Provide the [x, y] coordinate of the cell's center where the given text is located.  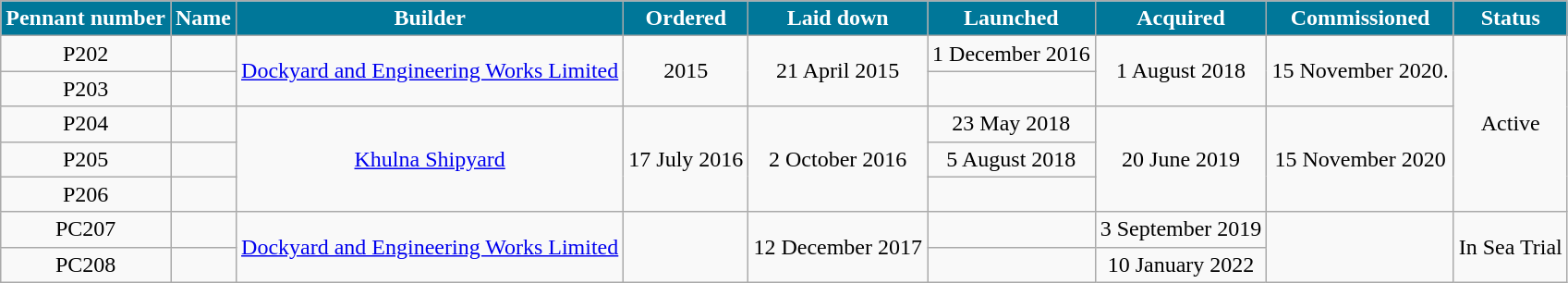
Ordered [686, 18]
Commissioned [1360, 18]
P204 [86, 124]
Active [1510, 124]
P205 [86, 159]
17 July 2016 [686, 159]
P202 [86, 54]
Khulna Shipyard [431, 159]
PC208 [86, 265]
P206 [86, 194]
Status [1510, 18]
15 November 2020. [1360, 71]
3 September 2019 [1181, 229]
2 October 2016 [838, 159]
In Sea Trial [1510, 247]
15 November 2020 [1360, 159]
10 January 2022 [1181, 265]
12 December 2017 [838, 247]
5 August 2018 [1012, 159]
Acquired [1181, 18]
21 April 2015 [838, 71]
Laid down [838, 18]
23 May 2018 [1012, 124]
20 June 2019 [1181, 159]
1 December 2016 [1012, 54]
Pennant number [86, 18]
P203 [86, 89]
Launched [1012, 18]
2015 [686, 71]
Name [203, 18]
Builder [431, 18]
1 August 2018 [1181, 71]
PC207 [86, 229]
